Scan for the cell matching the given text and deliver its (X, Y) coordinate at center. 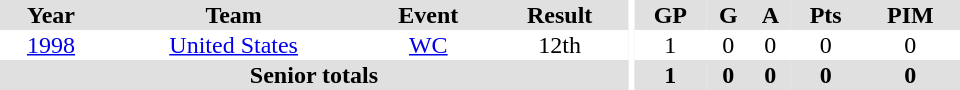
Result (560, 15)
GP (670, 15)
12th (560, 45)
Pts (826, 15)
A (770, 15)
Event (428, 15)
United States (234, 45)
WC (428, 45)
PIM (910, 15)
G (728, 15)
1998 (51, 45)
Year (51, 15)
Senior totals (314, 75)
Team (234, 15)
